Detect which cell encompasses the target text, then output its [X, Y] center coordinate. 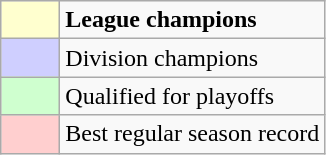
Division champions [192, 58]
Qualified for playoffs [192, 96]
Best regular season record [192, 134]
League champions [192, 20]
